Scan for the cell matching the given text and deliver its [X, Y] coordinate at center. 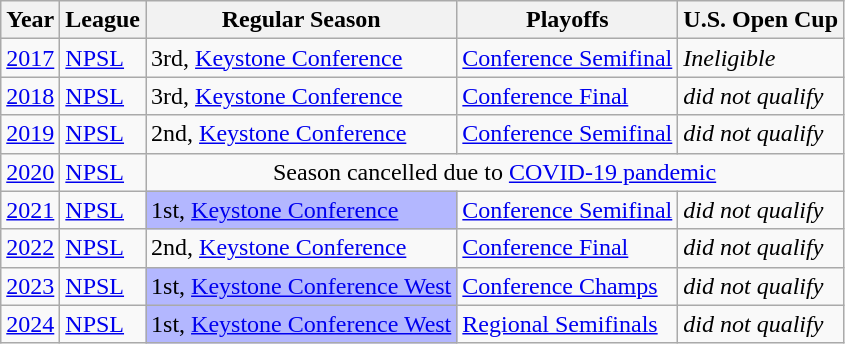
Year [30, 20]
Regional Semifinals [568, 324]
Regular Season [302, 20]
Conference Champs [568, 286]
2022 [30, 248]
Ineligible [761, 58]
2020 [30, 172]
2021 [30, 210]
2017 [30, 58]
Season cancelled due to COVID-19 pandemic [495, 172]
League [103, 20]
U.S. Open Cup [761, 20]
1st, Keystone Conference [302, 210]
2023 [30, 286]
2018 [30, 96]
2019 [30, 134]
Playoffs [568, 20]
2024 [30, 324]
